Output the [x, y] coordinate of the center of the cell containing the given text.  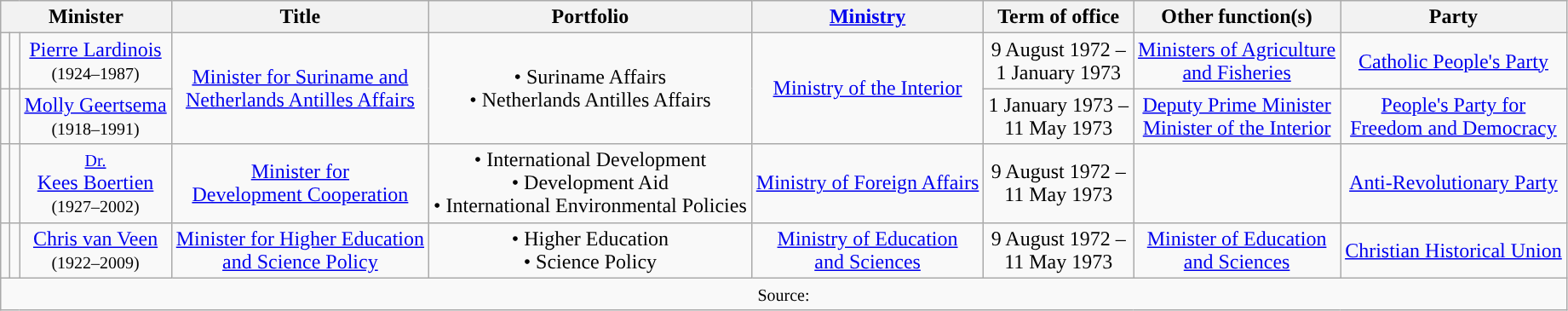
Title [300, 17]
Catholic People's Party [1454, 61]
Minister of Education and Sciences [1237, 251]
Ministry of Education and Sciences [867, 251]
People's Party for Freedom and Democracy [1454, 116]
Source: [784, 294]
Christian Historical Union [1454, 251]
Minister for Higher Education and Science Policy [300, 251]
Party [1454, 17]
Ministers of Agriculture and Fisheries [1237, 61]
Portfolio [591, 17]
Chris van Veen (1922–2009) [95, 251]
Molly Geertsema (1918–1991) [95, 116]
Dr. Kees Boertien (1927–2002) [95, 183]
• Higher Education • Science Policy [591, 251]
Minister [86, 17]
9 August 1972 – 1 January 1973 [1059, 61]
Other function(s) [1237, 17]
Ministry of Foreign Affairs [867, 183]
• International Development • Development Aid • International Environmental Policies [591, 183]
Minister for Development Cooperation [300, 183]
Anti-Revolutionary Party [1454, 183]
Deputy Prime Minister Minister of the Interior [1237, 116]
Ministry [867, 17]
Term of office [1059, 17]
1 January 1973 – 11 May 1973 [1059, 116]
Pierre Lardinois (1924–1987) [95, 61]
Minister for Suriname and Netherlands Antilles Affairs [300, 89]
Ministry of the Interior [867, 89]
• Suriname Affairs • Netherlands Antilles Affairs [591, 89]
